From the cell containing the given text, extract its center point as [x, y] coordinate. 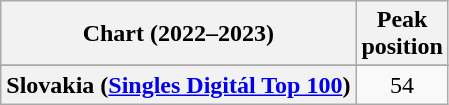
Slovakia (Singles Digitál Top 100) [178, 85]
54 [402, 85]
Chart (2022–2023) [178, 34]
Peakposition [402, 34]
